From the cell containing the given text, extract its center point as (x, y) coordinate. 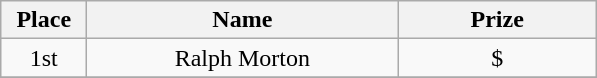
Prize (498, 20)
Place (44, 20)
$ (498, 58)
Name (242, 20)
1st (44, 58)
Ralph Morton (242, 58)
